Detect which cell encompasses the target text, then output its [x, y] center coordinate. 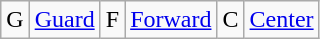
G [15, 20]
Guard [64, 20]
C [230, 20]
Forward [171, 20]
Center [282, 20]
F [112, 20]
